Provide the [X, Y] coordinate of the cell's center where the given text is located.  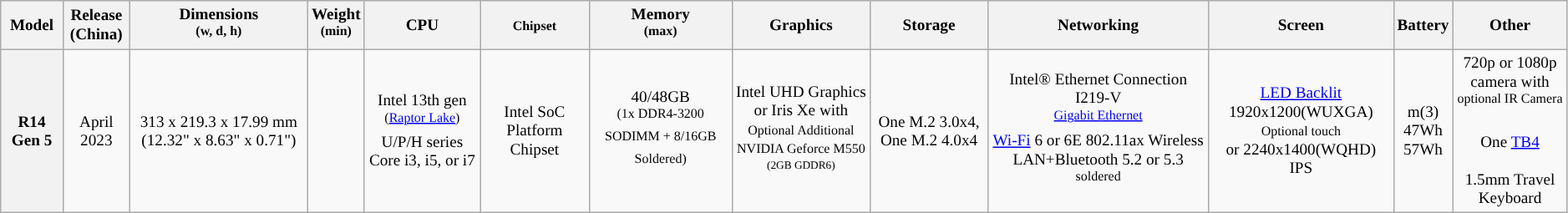
40/48GB (1x DDR4-3200 SODIMM + 8/16GB Soldered) [660, 131]
Intel® Ethernet Connection I219-V Gigabit Ethernet Wi-Fi 6 or 6E 802.11ax Wireless LAN+Bluetooth 5.2 or 5.3soldered [1099, 131]
Other [1510, 25]
Storage [929, 25]
Graphics [800, 25]
April 2023 [96, 131]
Weight (min) [336, 25]
LED Backlit 1920x1200(WUXGA) Optional touch or 2240x1400(WQHD) IPS [1302, 131]
Dimensions (w, d, h) [219, 25]
Networking [1099, 25]
Chipset [535, 25]
Release(China) [96, 25]
One M.2 3.0x4, One M.2 4.0x4 [929, 131]
Memory (max) [660, 25]
313 x 219.3 x 17.99 mm (12.32" x 8.63" x 0.71") [219, 131]
Intel UHD Graphics or Iris Xe with Optional Additional NVIDIA Geforce M550 (2GB GDDR6) [800, 131]
Model [32, 25]
CPU [422, 25]
m(3) 47Wh57Wh [1423, 131]
Battery [1423, 25]
Intel SoC Platform Chipset [535, 131]
720p or 1080p camera with optional IR Camera One TB4 1.5mm Travel Keyboard [1510, 131]
Screen [1302, 25]
Intel 13th gen (Raptor Lake) U/P/H series Core i3, i5, or i7 [422, 131]
R14 Gen 5 [32, 131]
